Detect which cell encompasses the target text, then output its [x, y] center coordinate. 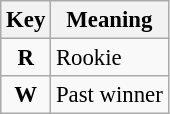
Key [26, 20]
Meaning [110, 20]
Rookie [110, 58]
Past winner [110, 95]
W [26, 95]
R [26, 58]
